Identify which cell holds the provided text, then report its [x, y] central coordinate. 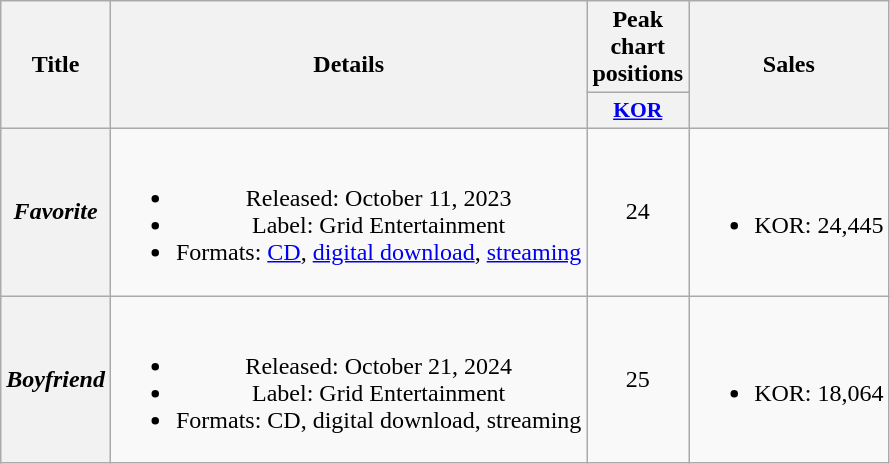
Details [348, 65]
KOR: 24,445 [789, 212]
Boyfriend [56, 380]
25 [638, 380]
Sales [789, 65]
Peak chart positions [638, 47]
Title [56, 65]
Released: October 11, 2023Label: Grid EntertainmentFormats: CD, digital download, streaming [348, 212]
Released: October 21, 2024Label: Grid EntertainmentFormats: CD, digital download, streaming [348, 380]
KOR: 18,064 [789, 380]
KOR [638, 111]
24 [638, 212]
Favorite [56, 212]
